Provide the (x, y) coordinate of the cell's center where the given text is located.  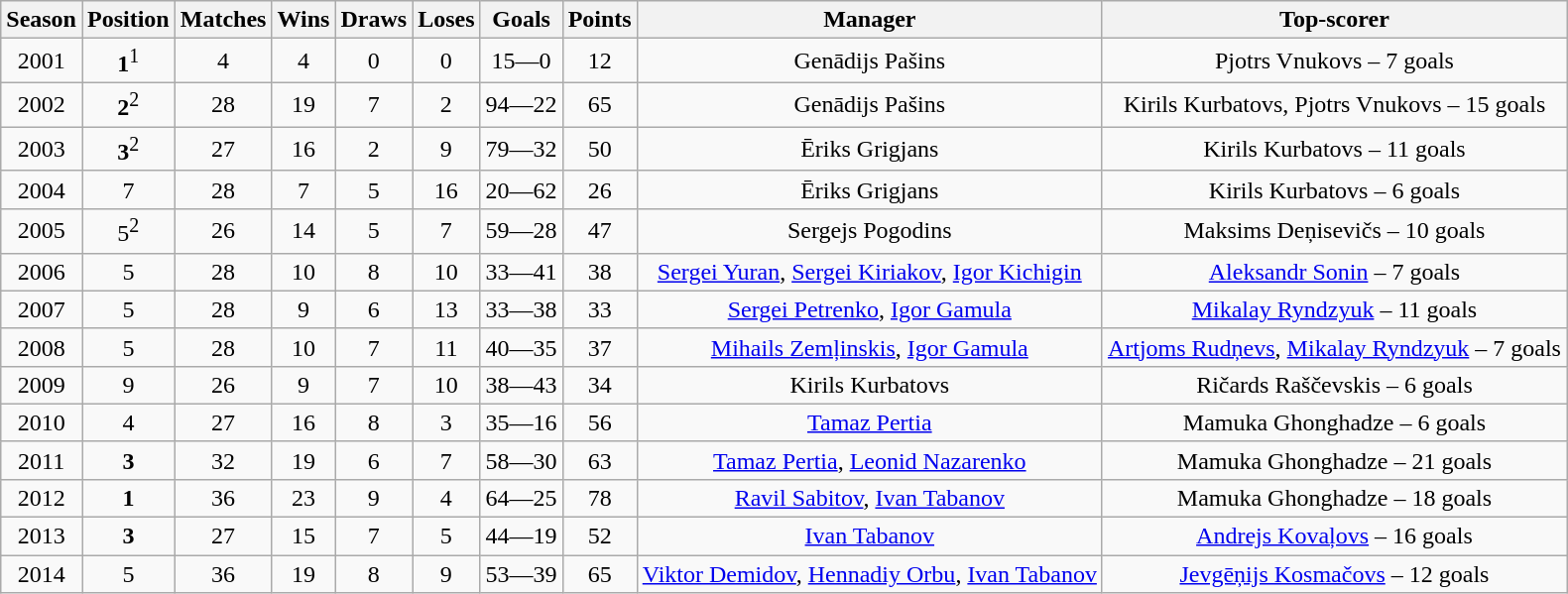
33—38 (522, 309)
Points (599, 20)
50 (599, 149)
14 (303, 232)
Wins (303, 20)
34 (599, 385)
Season (42, 20)
Ravil Sabitov, Ivan Tabanov (869, 498)
38 (599, 272)
Position (128, 20)
Sergei Petrenko, Igor Gamula (869, 309)
53—39 (522, 574)
2001 (42, 61)
2013 (42, 536)
64—25 (522, 498)
Draws (374, 20)
2003 (42, 149)
Matches (223, 20)
2005 (42, 232)
33—41 (522, 272)
2004 (42, 189)
Kirils Kurbatovs, Pjotrs Vnukovs – 15 goals (1334, 105)
Mamuka Ghonghadze – 21 goals (1334, 460)
Andrejs Kovaļovs – 16 goals (1334, 536)
Ivan Tabanov (869, 536)
2014 (42, 574)
Tamaz Pertia, Leonid Nazarenko (869, 460)
Artjoms Rudņevs, Mikalay Ryndzyuk – 7 goals (1334, 347)
Viktor Demidov, Hennadiy Orbu, Ivan Tabanov (869, 574)
Mamuka Ghonghadze – 18 goals (1334, 498)
47 (599, 232)
2008 (42, 347)
23 (303, 498)
Mihails Zemļinskis, Igor Gamula (869, 347)
Top-scorer (1334, 20)
58—30 (522, 460)
12 (599, 61)
35—16 (522, 422)
2006 (42, 272)
15 (303, 536)
63 (599, 460)
Sergejs Pogodins (869, 232)
13 (446, 309)
Jevgēņijs Kosmačovs – 12 goals (1334, 574)
59—28 (522, 232)
2002 (42, 105)
15—0 (522, 61)
Kirils Kurbatovs – 6 goals (1334, 189)
33 (599, 309)
2009 (42, 385)
44—19 (522, 536)
Sergei Yuran, Sergei Kiriakov, Igor Kichigin (869, 272)
Goals (522, 20)
40—35 (522, 347)
Aleksandr Sonin – 7 goals (1334, 272)
79—32 (522, 149)
2007 (42, 309)
2011 (42, 460)
78 (599, 498)
37 (599, 347)
Mamuka Ghonghadze – 6 goals (1334, 422)
2012 (42, 498)
Loses (446, 20)
2010 (42, 422)
22 (128, 105)
Kirils Kurbatovs (869, 385)
1 (128, 498)
20—62 (522, 189)
Mikalay Ryndzyuk – 11 goals (1334, 309)
38—43 (522, 385)
56 (599, 422)
Kirils Kurbatovs – 11 goals (1334, 149)
Manager (869, 20)
94—22 (522, 105)
Pjotrs Vnukovs – 7 goals (1334, 61)
Tamaz Pertia (869, 422)
Maksims Deņisevičs – 10 goals (1334, 232)
Ričards Raščevskis – 6 goals (1334, 385)
